Output the (X, Y) coordinate of the center of the cell containing the given text.  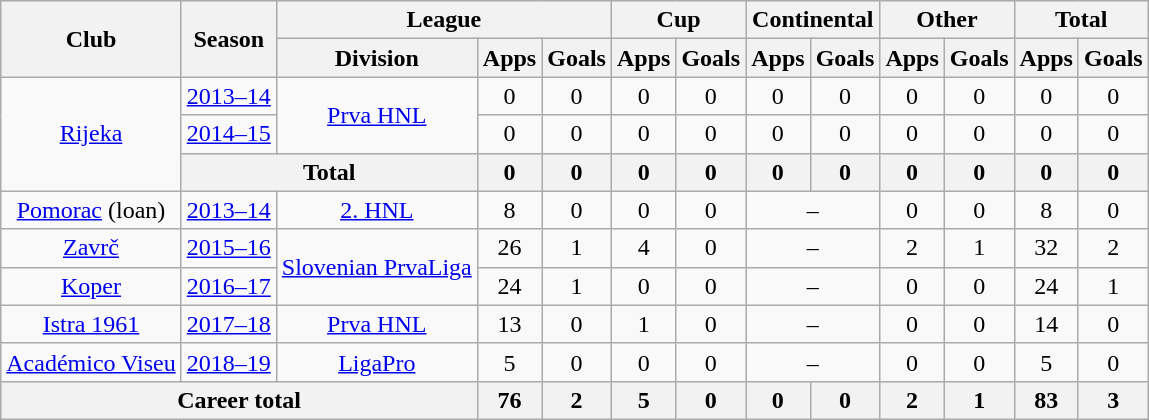
2016–17 (228, 286)
Rijeka (91, 134)
Istra 1961 (91, 324)
83 (1046, 400)
76 (509, 400)
4 (643, 248)
14 (1046, 324)
Season (228, 39)
2017–18 (228, 324)
3 (1113, 400)
Other (947, 20)
Cup (678, 20)
Continental (813, 20)
League (444, 20)
Pomorac (loan) (91, 210)
32 (1046, 248)
Division (376, 58)
26 (509, 248)
2014–15 (228, 134)
Koper (91, 286)
13 (509, 324)
Académico Viseu (91, 362)
2015–16 (228, 248)
LigaPro (376, 362)
Slovenian PrvaLiga (376, 267)
2018–19 (228, 362)
Career total (240, 400)
Zavrč (91, 248)
Club (91, 39)
2. HNL (376, 210)
